Scan for the cell matching the given text and deliver its [x, y] coordinate at center. 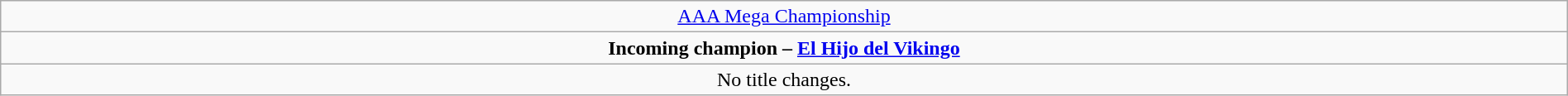
Incoming champion – El Hijo del Vikingo [784, 48]
No title changes. [784, 79]
AAA Mega Championship [784, 17]
